Return [x, y] of the center of cell containing provided text 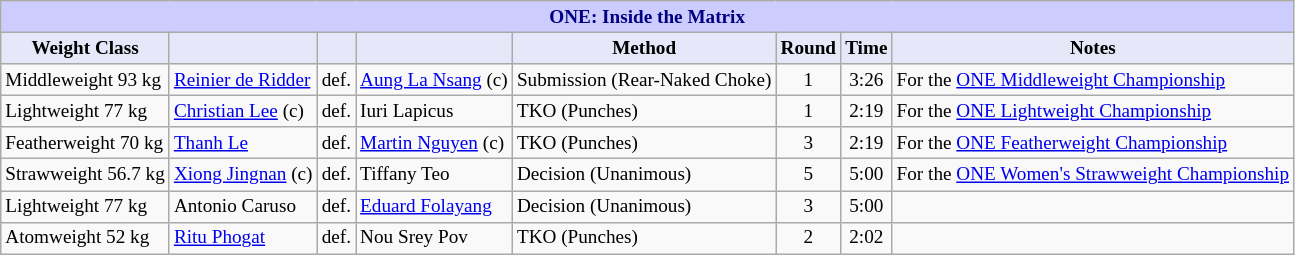
Weight Class [86, 48]
Submission (Rear-Naked Choke) [644, 80]
Christian Lee (c) [243, 111]
Reinier de Ridder [243, 80]
For the ONE Featherweight Championship [1093, 143]
Middleweight 93 kg [86, 80]
Atomweight 52 kg [86, 238]
Method [644, 48]
Aung La Nsang (c) [434, 80]
Iuri Lapicus [434, 111]
3:26 [866, 80]
For the ONE Lightweight Championship [1093, 111]
Eduard Folayang [434, 206]
Thanh Le [243, 143]
Xiong Jingnan (c) [243, 175]
Time [866, 48]
Ritu Phogat [243, 238]
Featherweight 70 kg [86, 143]
Martin Nguyen (c) [434, 143]
Notes [1093, 48]
Nou Srey Pov [434, 238]
For the ONE Women's Strawweight Championship [1093, 175]
Strawweight 56.7 kg [86, 175]
For the ONE Middleweight Championship [1093, 80]
5 [808, 175]
ONE: Inside the Matrix [648, 17]
Round [808, 48]
Tiffany Teo [434, 175]
Antonio Caruso [243, 206]
2:02 [866, 238]
2 [808, 238]
